Locate the cell with the specified text and output its [x, y] center coordinate. 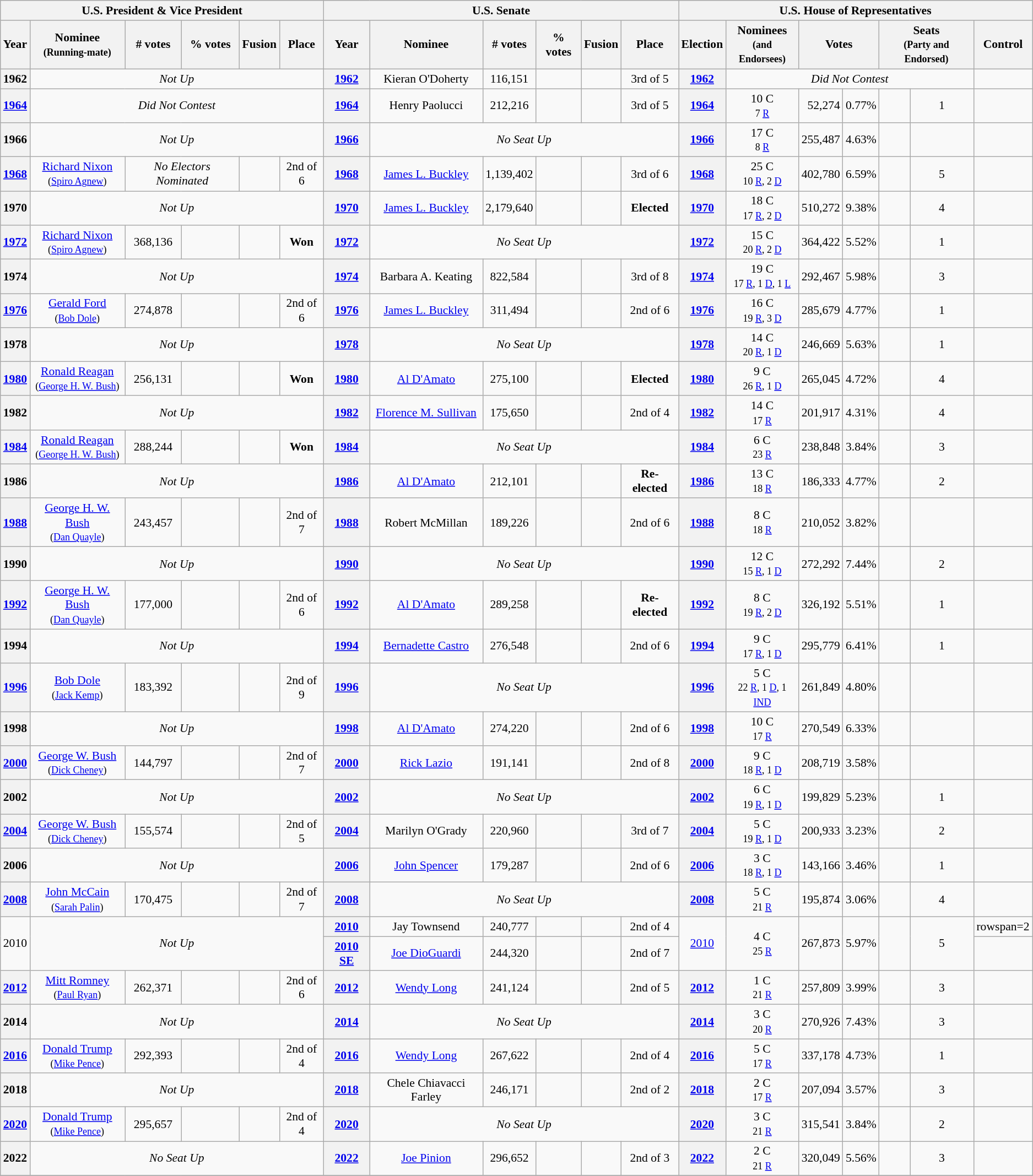
Bob Dole(Jack Kemp) [77, 687]
270,549 [821, 729]
3.58% [861, 763]
3.82% [861, 523]
5 C22 R, 1 D, 1 IND [762, 687]
272,292 [821, 564]
3rd of 8 [650, 277]
6.41% [861, 646]
207,094 [821, 1090]
6.59% [861, 174]
315,541 [821, 1124]
9 C26 R, 1 D [762, 379]
3 C20 R [762, 1022]
276,548 [509, 646]
5.63% [861, 345]
402,780 [821, 174]
262,371 [153, 988]
Florence M. Sullivan [426, 413]
337,178 [821, 1056]
220,960 [509, 831]
15 C20 R, 2 D [762, 242]
256,131 [153, 379]
2 C21 R [762, 1158]
9 C18 R, 1 D [762, 763]
Joe DioGuardi [426, 953]
John McCain(Sarah Palin) [77, 899]
1 C21 R [762, 988]
2nd of 8 [650, 763]
241,124 [509, 988]
5.52% [861, 242]
183,392 [153, 687]
Mitt Romney(Paul Ryan) [77, 988]
2,179,640 [509, 208]
285,679 [821, 311]
5.51% [861, 605]
822,584 [509, 277]
7.44% [861, 564]
3.23% [861, 831]
195,874 [821, 899]
212,216 [509, 106]
199,829 [821, 797]
274,220 [509, 729]
9 C17 R, 1 D [762, 646]
267,873 [821, 944]
John Spencer [426, 865]
Marilyn O'Grady [426, 831]
6 C19 R, 1 D [762, 797]
9.38% [861, 208]
52,274 [821, 106]
13 C18 R [762, 481]
368,136 [153, 242]
5.56% [861, 1158]
2nd of 3 [650, 1158]
4.31% [861, 413]
2 C17 R [762, 1090]
189,226 [509, 523]
5.97% [861, 944]
4.80% [861, 687]
170,475 [153, 899]
201,917 [821, 413]
246,171 [509, 1090]
296,652 [509, 1158]
10 C17 R [762, 729]
3.06% [861, 899]
Votes [839, 45]
275,100 [509, 379]
14 C20 R, 1 D [762, 345]
Nominee [426, 45]
4 C25 R [762, 944]
Gerald Ford(Bob Dole) [77, 311]
Bernadette Castro [426, 646]
5.98% [861, 277]
267,622 [509, 1056]
179,287 [509, 865]
Chele Chiavacci Farley [426, 1090]
177,000 [153, 605]
295,657 [153, 1124]
Jay Townsend [426, 926]
7.43% [861, 1022]
510,272 [821, 208]
16 C19 R, 3 D [762, 311]
2nd of 2 [650, 1090]
Joe Pinion [426, 1158]
364,422 [821, 242]
18 C17 R, 2 D [762, 208]
3 C21 R [762, 1124]
Control [1003, 45]
5 C21 R [762, 899]
311,494 [509, 311]
Nominee(Running-mate) [77, 45]
255,487 [821, 140]
14 C17 R [762, 413]
Seats(Party and Endorsed) [927, 45]
19 C17 R, 1 D, 1 L [762, 277]
144,797 [153, 763]
265,045 [821, 379]
288,244 [153, 447]
4.72% [861, 379]
210,052 [821, 523]
1,139,402 [509, 174]
U.S. House of Representatives [856, 10]
238,848 [821, 447]
U.S. President & Vice President [162, 10]
12 C15 R, 1 D [762, 564]
3.99% [861, 988]
3rd of 7 [650, 831]
155,574 [153, 831]
6 C23 R [762, 447]
274,878 [153, 311]
10 C7 R [762, 106]
3 C18 R, 1 D [762, 865]
rowspan=2 [1003, 926]
6.33% [861, 729]
5 C17 R [762, 1056]
186,333 [821, 481]
289,258 [509, 605]
320,049 [821, 1158]
Nominees(and Endorsees) [762, 45]
Henry Paolucci [426, 106]
Barbara A. Keating [426, 277]
143,166 [821, 865]
0.77% [861, 106]
292,393 [153, 1056]
5.23% [861, 797]
246,669 [821, 345]
4.73% [861, 1056]
208,719 [821, 763]
8 C18 R [762, 523]
2nd of 9 [302, 687]
295,779 [821, 646]
Kieran O'Doherty [426, 79]
17 C8 R [762, 140]
3.57% [861, 1090]
292,467 [821, 277]
116,151 [509, 79]
261,849 [821, 687]
175,650 [509, 413]
2010 SE [347, 953]
U.S. Senate [501, 10]
200,933 [821, 831]
3.46% [861, 865]
8 C19 R, 2 D [762, 605]
240,777 [509, 926]
326,192 [821, 605]
No Electors Nominated [182, 174]
Robert McMillan [426, 523]
25 C10 R, 2 D [762, 174]
3rd of 6 [650, 174]
212,101 [509, 481]
243,457 [153, 523]
Election [702, 45]
257,809 [821, 988]
4.63% [861, 140]
Rick Lazio [426, 763]
270,926 [821, 1022]
244,320 [509, 953]
5 C19 R, 1 D [762, 831]
191,141 [509, 763]
